Search for the cell housing the specified text and yield its (X, Y) center coordinate. 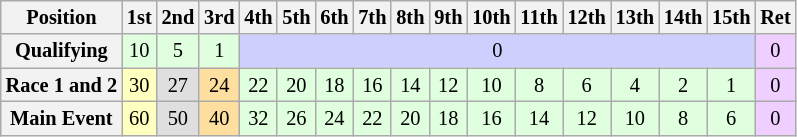
Ret (775, 17)
5 (178, 51)
11th (540, 17)
13th (635, 17)
2 (683, 85)
8th (410, 17)
60 (140, 118)
Main Event (62, 118)
32 (258, 118)
3rd (219, 17)
30 (140, 85)
26 (296, 118)
14th (683, 17)
4 (635, 85)
9th (448, 17)
27 (178, 85)
40 (219, 118)
15th (731, 17)
12th (587, 17)
2nd (178, 17)
7th (372, 17)
6th (334, 17)
50 (178, 118)
Position (62, 17)
4th (258, 17)
1st (140, 17)
Qualifying (62, 51)
10th (491, 17)
Race 1 and 2 (62, 85)
5th (296, 17)
